Scan for the cell matching the given text and deliver its (x, y) coordinate at center. 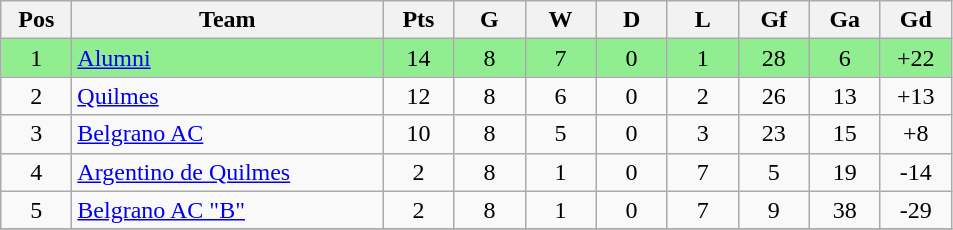
Pts (418, 20)
12 (418, 96)
14 (418, 58)
-14 (916, 172)
13 (844, 96)
-29 (916, 210)
Team (228, 20)
Pos (36, 20)
+13 (916, 96)
26 (774, 96)
Belgrano AC "B" (228, 210)
W (560, 20)
+8 (916, 134)
15 (844, 134)
23 (774, 134)
9 (774, 210)
D (632, 20)
G (490, 20)
28 (774, 58)
Argentino de Quilmes (228, 172)
Gf (774, 20)
+22 (916, 58)
Gd (916, 20)
Belgrano AC (228, 134)
19 (844, 172)
Quilmes (228, 96)
4 (36, 172)
38 (844, 210)
Alumni (228, 58)
L (702, 20)
10 (418, 134)
Ga (844, 20)
